Scan for the cell matching the given text and deliver its [X, Y] coordinate at center. 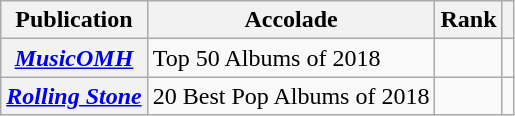
Publication [74, 20]
20 Best Pop Albums of 2018 [291, 96]
MusicOMH [74, 58]
Accolade [291, 20]
Rank [468, 20]
Top 50 Albums of 2018 [291, 58]
Rolling Stone [74, 96]
